Find where the given text appears and provide that cell's center as (X, Y) coordinate. 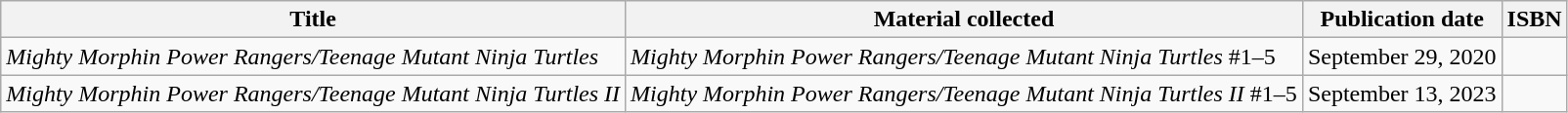
Mighty Morphin Power Rangers/Teenage Mutant Ninja Turtles II (313, 94)
ISBN (1535, 19)
September 29, 2020 (1402, 56)
Material collected (964, 19)
Mighty Morphin Power Rangers/Teenage Mutant Ninja Turtles (313, 56)
September 13, 2023 (1402, 94)
Mighty Morphin Power Rangers/Teenage Mutant Ninja Turtles #1–5 (964, 56)
Publication date (1402, 19)
Title (313, 19)
Mighty Morphin Power Rangers/Teenage Mutant Ninja Turtles II #1–5 (964, 94)
